Return the [X, Y] coordinate for the center point of the cell that contains the specified text.  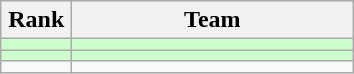
Team [212, 20]
Rank [36, 20]
